Scan for the cell matching the given text and deliver its [x, y] coordinate at center. 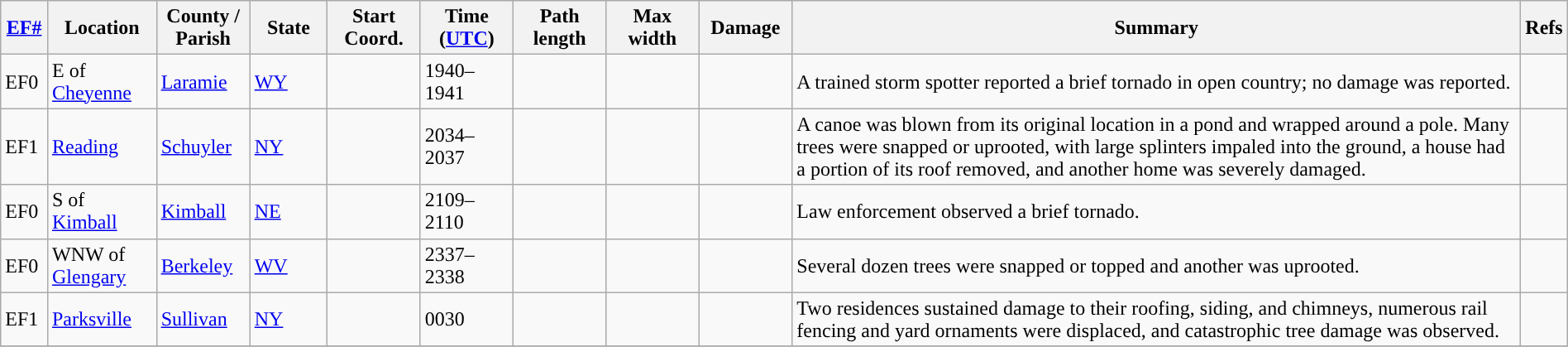
E of Cheyenne [102, 81]
WV [289, 265]
2337–2338 [466, 265]
Kimball [203, 212]
Damage [746, 28]
Start Coord. [374, 28]
Laramie [203, 81]
2034–2037 [466, 147]
State [289, 28]
WNW of Glengary [102, 265]
A trained storm spotter reported a brief tornado in open country; no damage was reported. [1156, 81]
Sullivan [203, 320]
Location [102, 28]
1940–1941 [466, 81]
County / Parish [203, 28]
Reading [102, 147]
Parksville [102, 320]
Several dozen trees were snapped or topped and another was uprooted. [1156, 265]
S of Kimball [102, 212]
Refs [1544, 28]
Summary [1156, 28]
NE [289, 212]
Law enforcement observed a brief tornado. [1156, 212]
0030 [466, 320]
Schuyler [203, 147]
2109–2110 [466, 212]
WY [289, 81]
Berkeley [203, 265]
Path length [560, 28]
EF# [25, 28]
Max width [653, 28]
Time (UTC) [466, 28]
